Pinpoint the cell where the given text exists, returning its [X, Y] midpoint coordinate. 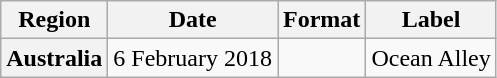
6 February 2018 [193, 58]
Label [431, 20]
Region [54, 20]
Australia [54, 58]
Format [322, 20]
Date [193, 20]
Ocean Alley [431, 58]
